Find where the given text appears and provide that cell's center as [X, Y] coordinate. 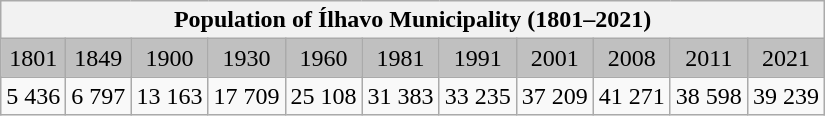
6 797 [98, 96]
38 598 [708, 96]
31 383 [400, 96]
Population of Ílhavo Municipality (1801–2021) [413, 20]
17 709 [246, 96]
1991 [478, 58]
2008 [632, 58]
1960 [324, 58]
1981 [400, 58]
37 209 [554, 96]
5 436 [34, 96]
1900 [170, 58]
33 235 [478, 96]
25 108 [324, 96]
1849 [98, 58]
2021 [786, 58]
39 239 [786, 96]
1801 [34, 58]
1930 [246, 58]
13 163 [170, 96]
41 271 [632, 96]
2001 [554, 58]
2011 [708, 58]
